Extract the [x, y] coordinate from the center of the cell holding the provided text.  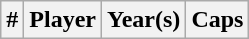
Player [63, 20]
Caps [218, 20]
# [12, 20]
Year(s) [144, 20]
